Output the [x, y] coordinate of the center of the cell containing the given text.  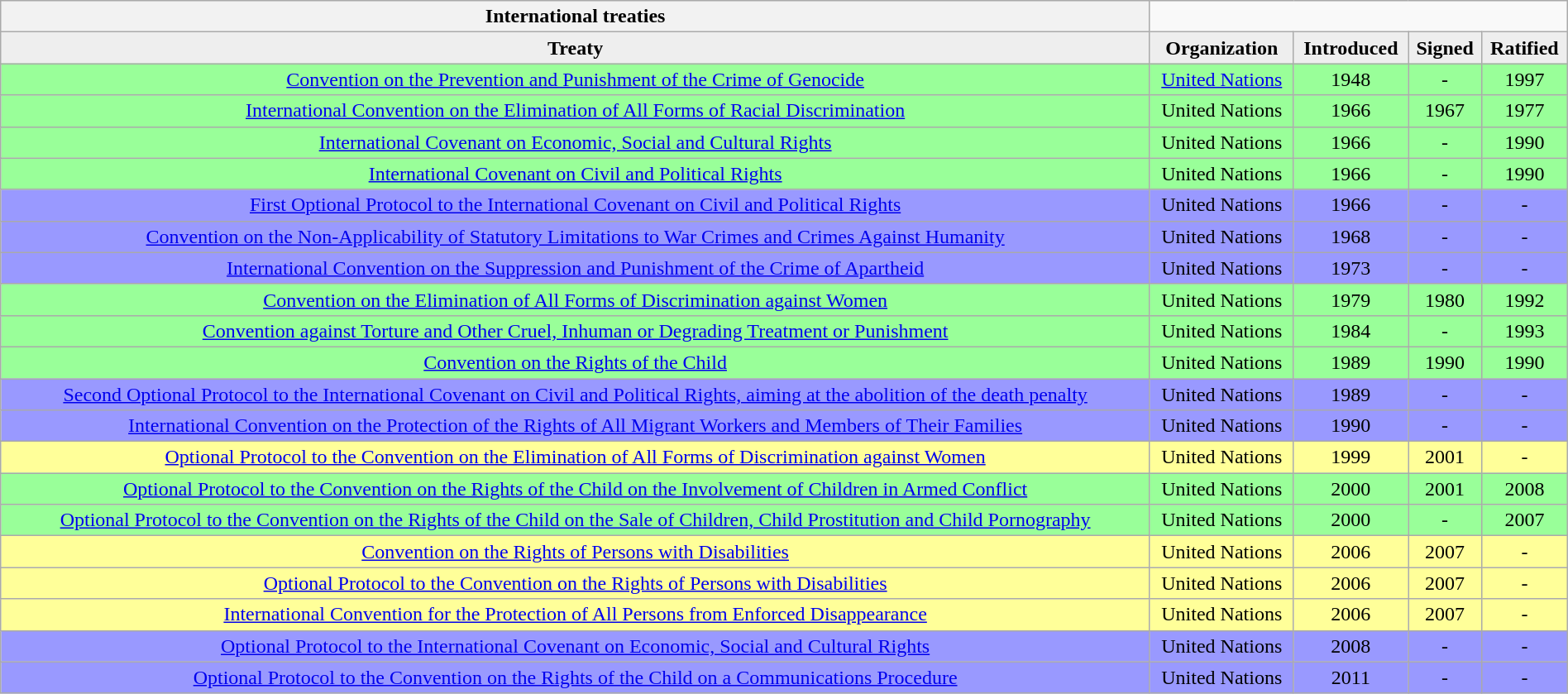
Convention on the Elimination of All Forms of Discrimination against Women [576, 299]
1973 [1351, 268]
Introduced [1351, 48]
Optional Protocol to the International Covenant on Economic, Social and Cultural Rights [576, 646]
Optional Protocol to the Convention on the Rights of Persons with Disabilities [576, 583]
Convention on the Rights of Persons with Disabilities [576, 552]
Treaty [576, 48]
1997 [1525, 79]
Convention on the Prevention and Punishment of the Crime of Genocide [576, 79]
1948 [1351, 79]
1980 [1446, 299]
1967 [1446, 111]
Second Optional Protocol to the International Covenant on Civil and Political Rights, aiming at the abolition of the death penalty [576, 395]
First Optional Protocol to the International Covenant on Civil and Political Rights [576, 205]
Ratified [1525, 48]
International treaties [576, 17]
International Covenant on Civil and Political Rights [576, 174]
Organization [1221, 48]
Optional Protocol to the Convention on the Rights of the Child on the Involvement of Children in Armed Conflict [576, 489]
Convention on the Rights of the Child [576, 362]
1999 [1351, 457]
1984 [1351, 331]
1992 [1525, 299]
1993 [1525, 331]
International Covenant on Economic, Social and Cultural Rights [576, 142]
Optional Protocol to the Convention on the Elimination of All Forms of Discrimination against Women [576, 457]
International Convention for the Protection of All Persons from Enforced Disappearance [576, 615]
1977 [1525, 111]
Optional Protocol to the Convention on the Rights of the Child on a Communications Procedure [576, 677]
1968 [1351, 237]
International Convention on the Elimination of All Forms of Racial Discrimination [576, 111]
1979 [1351, 299]
International Convention on the Suppression and Punishment of the Crime of Apartheid [576, 268]
Convention against Torture and Other Cruel, Inhuman or Degrading Treatment or Punishment [576, 331]
Convention on the Non-Applicability of Statutory Limitations to War Crimes and Crimes Against Humanity [576, 237]
Optional Protocol to the Convention on the Rights of the Child on the Sale of Children, Child Prostitution and Child Pornography [576, 520]
2011 [1351, 677]
Signed [1446, 48]
International Convention on the Protection of the Rights of All Migrant Workers and Members of Their Families [576, 426]
